Return the [X, Y] coordinate for the center point of the cell that contains the specified text.  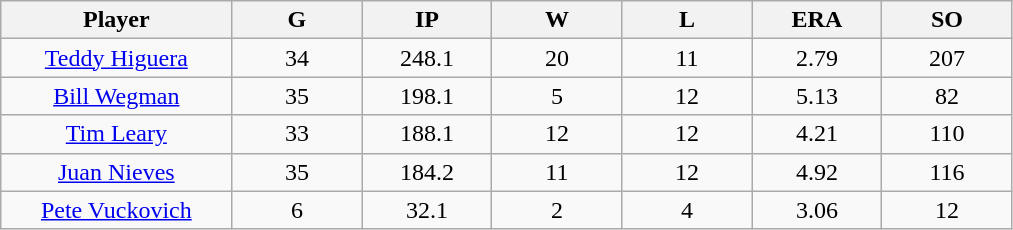
110 [947, 134]
IP [427, 20]
116 [947, 172]
5 [557, 96]
Pete Vuckovich [116, 210]
SO [947, 20]
4.92 [817, 172]
32.1 [427, 210]
Bill Wegman [116, 96]
4 [687, 210]
2 [557, 210]
248.1 [427, 58]
20 [557, 58]
82 [947, 96]
Tim Leary [116, 134]
W [557, 20]
188.1 [427, 134]
L [687, 20]
33 [297, 134]
34 [297, 58]
3.06 [817, 210]
207 [947, 58]
Player [116, 20]
5.13 [817, 96]
2.79 [817, 58]
ERA [817, 20]
6 [297, 210]
Juan Nieves [116, 172]
G [297, 20]
4.21 [817, 134]
198.1 [427, 96]
Teddy Higuera [116, 58]
184.2 [427, 172]
